Return (X, Y) of the center of cell containing provided text 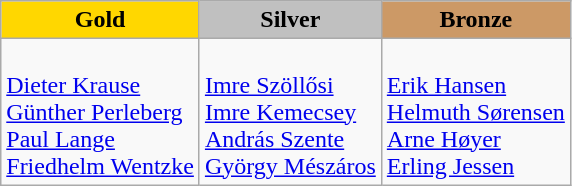
Gold (100, 20)
Imre SzöllősiImre KemecseyAndrás SzenteGyörgy Mészáros (290, 112)
Erik HansenHelmuth SørensenArne HøyerErling Jessen (476, 112)
Silver (290, 20)
Dieter KrauseGünther PerlebergPaul LangeFriedhelm Wentzke (100, 112)
Bronze (476, 20)
